Identify which cell holds the provided text, then report its (x, y) central coordinate. 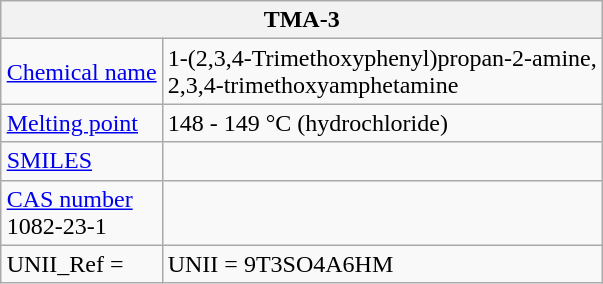
UNII_Ref = (82, 264)
TMA-3 (302, 20)
1-(2,3,4-Trimethoxyphenyl)propan-2-amine,2,3,4-trimethoxyamphetamine (382, 72)
148 - 149 °C (hydrochloride) (382, 123)
Chemical name (82, 72)
UNII = 9T3SO4A6HM (382, 264)
Melting point (82, 123)
CAS number1082-23-1 (82, 212)
SMILES (82, 161)
